For the text-containing cell, return its midpoint in (x, y) coordinate format. 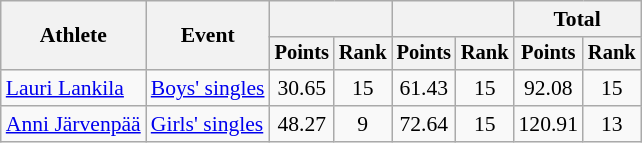
Athlete (74, 36)
Boys' singles (208, 88)
48.27 (302, 124)
Event (208, 36)
30.65 (302, 88)
Anni Järvenpää (74, 124)
120.91 (548, 124)
13 (612, 124)
61.43 (424, 88)
Total (578, 19)
9 (363, 124)
Lauri Lankila (74, 88)
Girls' singles (208, 124)
92.08 (548, 88)
72.64 (424, 124)
